Capture the cell that displays the provided text and extract its [x, y] central coordinate. 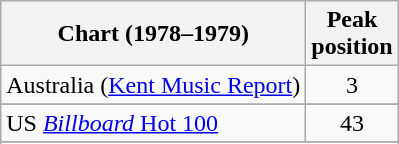
43 [352, 123]
3 [352, 85]
Chart (1978–1979) [154, 34]
US Billboard Hot 100 [154, 123]
Peakposition [352, 34]
Australia (Kent Music Report) [154, 85]
